Pinpoint the cell where the given text exists, returning its (X, Y) midpoint coordinate. 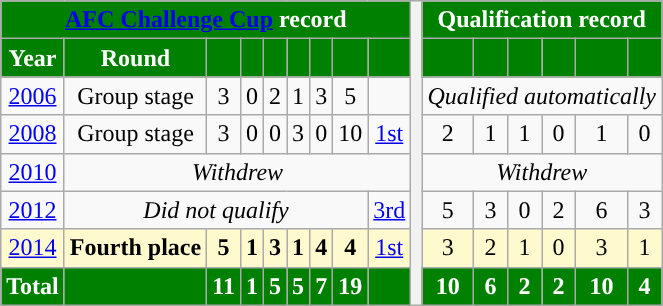
Qualified automatically (542, 96)
7 (322, 286)
AFC Challenge Cup record (206, 20)
2014 (33, 248)
19 (350, 286)
Year (33, 58)
Did not qualify (216, 210)
3rd (390, 210)
2006 (33, 96)
Total (33, 286)
Round (135, 58)
Fourth place (135, 248)
2010 (33, 172)
2012 (33, 210)
11 (224, 286)
2008 (33, 134)
Qualification record (542, 20)
